Provide the (x, y) coordinate of the cell's center where the given text is located.  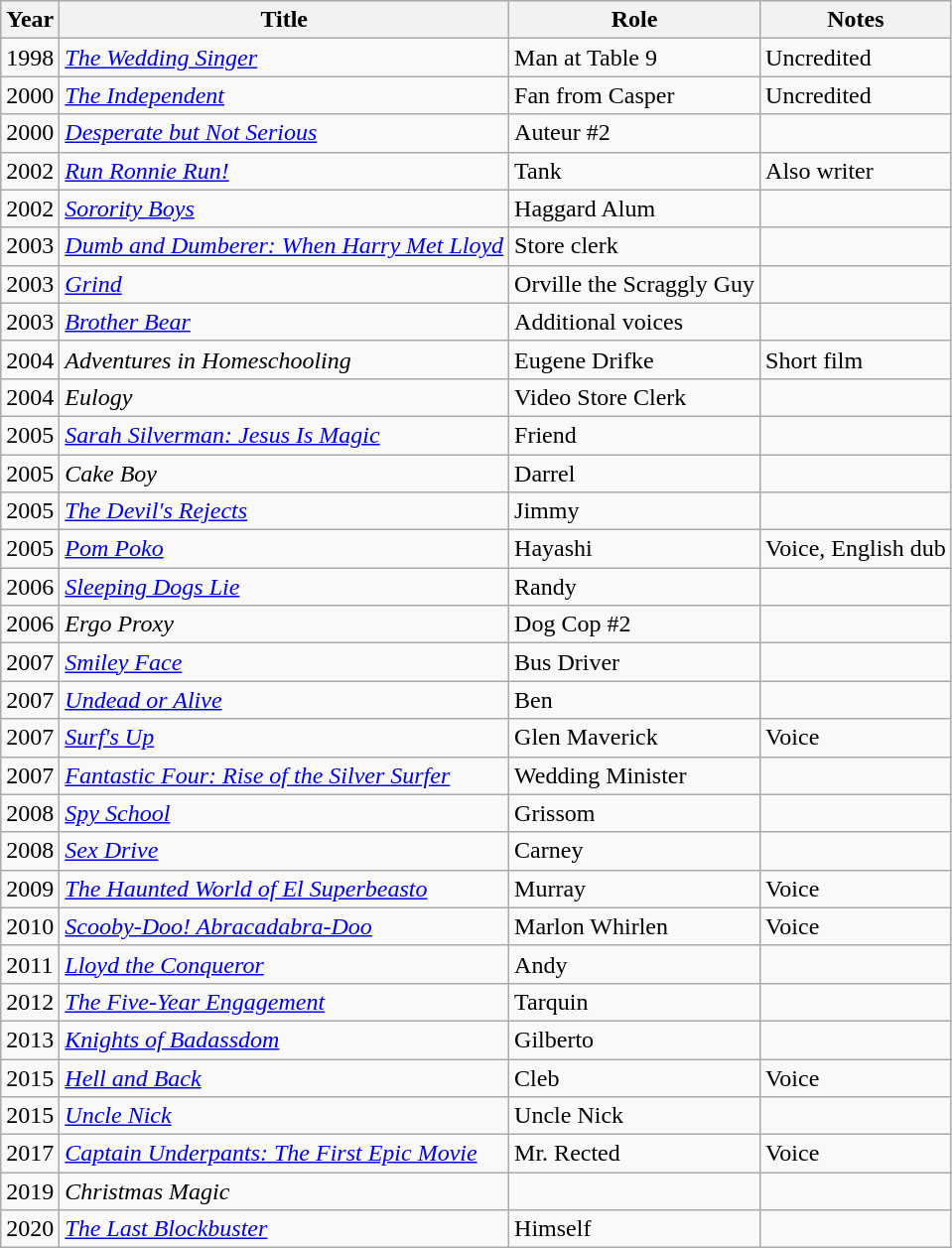
Fan from Casper (635, 95)
Title (284, 20)
The Wedding Singer (284, 58)
Desperate but Not Serious (284, 133)
The Five-Year Engagement (284, 1002)
Surf's Up (284, 738)
Run Ronnie Run! (284, 171)
Scooby-Doo! Abracadabra-Doo (284, 926)
2011 (30, 964)
Store clerk (635, 246)
Grissom (635, 813)
Orville the Scraggly Guy (635, 284)
Dumb and Dumberer: When Harry Met Lloyd (284, 246)
2009 (30, 889)
Also writer (856, 171)
Captain Underpants: The First Epic Movie (284, 1154)
Gilberto (635, 1040)
The Independent (284, 95)
Smiley Face (284, 662)
Ben (635, 700)
2010 (30, 926)
2013 (30, 1040)
Hayashi (635, 549)
Video Store Clerk (635, 397)
Short film (856, 359)
Wedding Minister (635, 775)
Spy School (284, 813)
Dog Cop #2 (635, 624)
Eulogy (284, 397)
2012 (30, 1002)
Christmas Magic (284, 1191)
Randy (635, 587)
1998 (30, 58)
Eugene Drifke (635, 359)
Himself (635, 1229)
Pom Poko (284, 549)
Sarah Silverman: Jesus Is Magic (284, 435)
Marlon Whirlen (635, 926)
2017 (30, 1154)
Bus Driver (635, 662)
Hell and Back (284, 1077)
Tank (635, 171)
Jimmy (635, 511)
Tarquin (635, 1002)
Ergo Proxy (284, 624)
Auteur #2 (635, 133)
Undead or Alive (284, 700)
Grind (284, 284)
Friend (635, 435)
2019 (30, 1191)
Brother Bear (284, 322)
Knights of Badassdom (284, 1040)
Sorority Boys (284, 208)
The Last Blockbuster (284, 1229)
Haggard Alum (635, 208)
The Devil's Rejects (284, 511)
Notes (856, 20)
Man at Table 9 (635, 58)
Darrel (635, 474)
Year (30, 20)
Sex Drive (284, 851)
Fantastic Four: Rise of the Silver Surfer (284, 775)
Cleb (635, 1077)
Murray (635, 889)
Cake Boy (284, 474)
Adventures in Homeschooling (284, 359)
Glen Maverick (635, 738)
The Haunted World of El Superbeasto (284, 889)
Andy (635, 964)
Carney (635, 851)
Voice, English dub (856, 549)
Additional voices (635, 322)
Lloyd the Conqueror (284, 964)
2020 (30, 1229)
Sleeping Dogs Lie (284, 587)
Mr. Rected (635, 1154)
Role (635, 20)
